Capture the cell that displays the provided text and extract its (x, y) central coordinate. 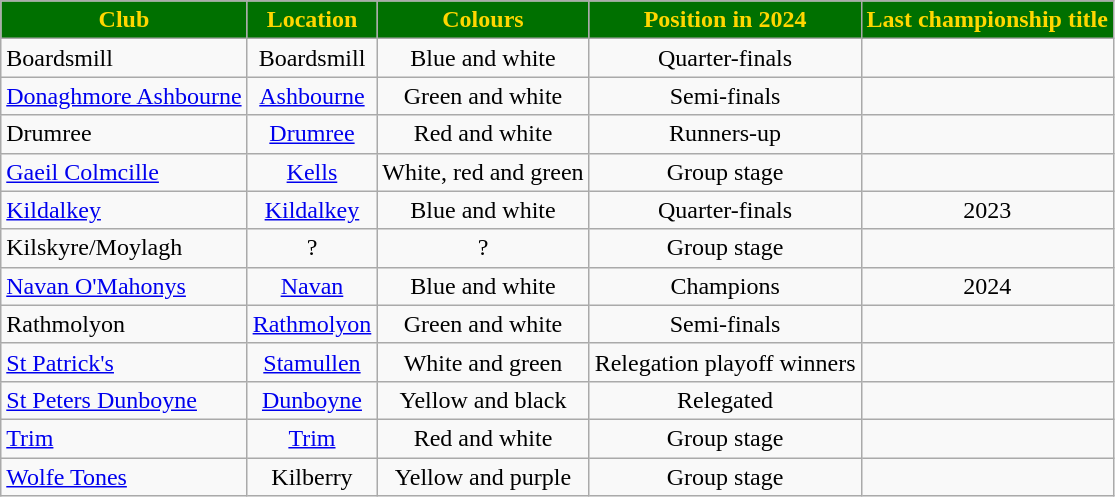
Location (312, 20)
Relegation playoff winners (725, 362)
2024 (987, 286)
Last championship title (987, 20)
Position in 2024 (725, 20)
Stamullen (312, 362)
Champions (725, 286)
2023 (987, 210)
Kilskyre/Moylagh (124, 248)
Colours (483, 20)
Club (124, 20)
Runners-up (725, 134)
Ashbourne (312, 96)
Yellow and purple (483, 477)
Kilberry (312, 477)
Navan O'Mahonys (124, 286)
Wolfe Tones (124, 477)
Relegated (725, 400)
Gaeil Colmcille (124, 172)
Kells (312, 172)
St Peters Dunboyne (124, 400)
Dunboyne (312, 400)
Donaghmore Ashbourne (124, 96)
Navan (312, 286)
White, red and green (483, 172)
White and green (483, 362)
St Patrick's (124, 362)
Yellow and black (483, 400)
